Determine the (x, y) coordinate at the center of the cell enclosing the given text.  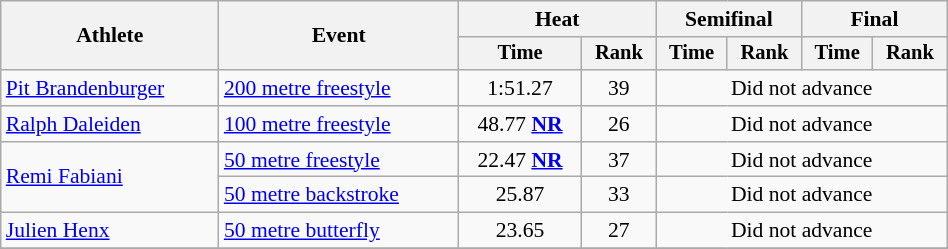
23.65 (520, 231)
33 (619, 195)
Heat (557, 19)
48.77 NR (520, 124)
39 (619, 88)
27 (619, 231)
Final (875, 19)
Julien Henx (110, 231)
1:51.27 (520, 88)
37 (619, 160)
25.87 (520, 195)
200 metre freestyle (339, 88)
22.47 NR (520, 160)
50 metre butterfly (339, 231)
100 metre freestyle (339, 124)
Ralph Daleiden (110, 124)
Semifinal (729, 19)
26 (619, 124)
Event (339, 36)
Pit Brandenburger (110, 88)
50 metre freestyle (339, 160)
Remi Fabiani (110, 178)
Athlete (110, 36)
50 metre backstroke (339, 195)
